Return [x, y] of the center of cell containing provided text 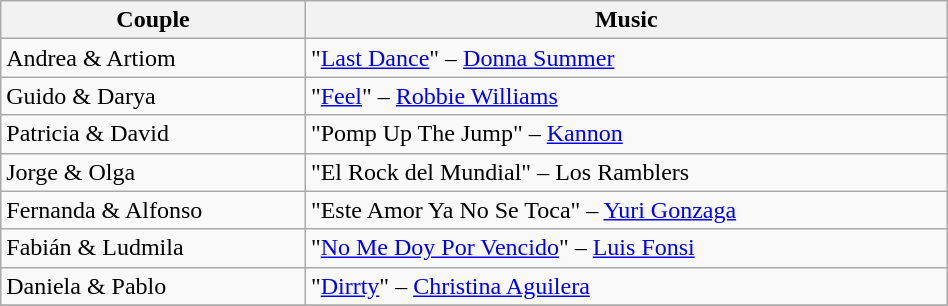
"Pomp Up The Jump" – Kannon [626, 134]
Patricia & David [154, 134]
Couple [154, 20]
Music [626, 20]
"Last Dance" – Donna Summer [626, 58]
"Este Amor Ya No Se Toca" – Yuri Gonzaga [626, 210]
"El Rock del Mundial" – Los Ramblers [626, 172]
Guido & Darya [154, 96]
Fernanda & Alfonso [154, 210]
Andrea & Artiom [154, 58]
"No Me Doy Por Vencido" – Luis Fonsi [626, 248]
Jorge & Olga [154, 172]
"Dirrty" – Christina Aguilera [626, 286]
"Feel" – Robbie Williams [626, 96]
Daniela & Pablo [154, 286]
Fabián & Ludmila [154, 248]
